Return the [X, Y] coordinate for the center point of the cell that contains the specified text.  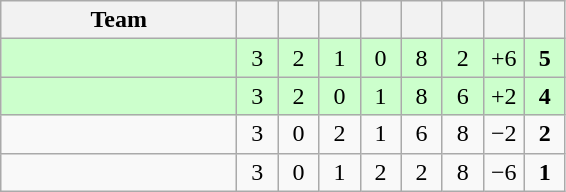
−6 [504, 172]
+6 [504, 58]
Team [119, 20]
+2 [504, 96]
−2 [504, 134]
5 [544, 58]
4 [544, 96]
